Identify which cell holds the provided text, then report its [X, Y] central coordinate. 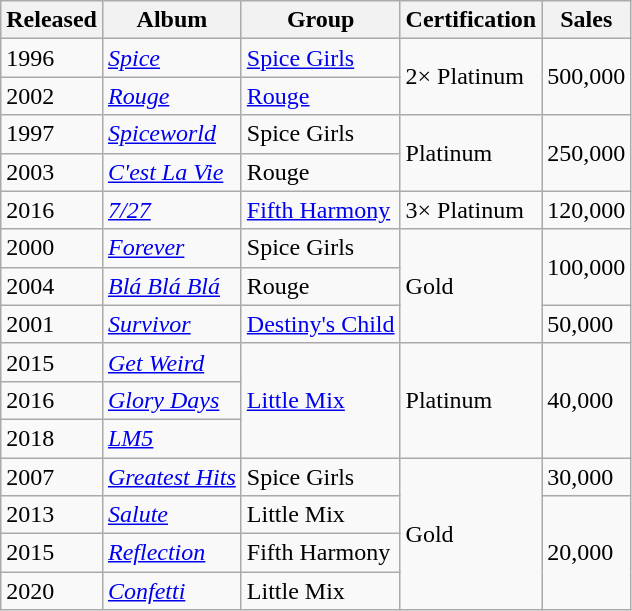
7/27 [172, 210]
Glory Days [172, 400]
Reflection [172, 553]
2002 [52, 96]
40,000 [586, 400]
120,000 [586, 210]
50,000 [586, 324]
Spice [172, 58]
Sales [586, 20]
Salute [172, 515]
Survivor [172, 324]
100,000 [586, 267]
3× Platinum [471, 210]
C'est La Vie [172, 172]
2018 [52, 438]
Released [52, 20]
1997 [52, 134]
20,000 [586, 553]
500,000 [586, 77]
Spiceworld [172, 134]
Greatest Hits [172, 477]
250,000 [586, 153]
Group [320, 20]
Certification [471, 20]
2003 [52, 172]
2004 [52, 286]
2000 [52, 248]
Destiny's Child [320, 324]
Get Weird [172, 362]
Forever [172, 248]
30,000 [586, 477]
LM5 [172, 438]
2013 [52, 515]
1996 [52, 58]
Confetti [172, 591]
2007 [52, 477]
2001 [52, 324]
2× Platinum [471, 77]
Blá Blá Blá [172, 286]
2020 [52, 591]
Album [172, 20]
